Capture the cell that displays the provided text and extract its (x, y) central coordinate. 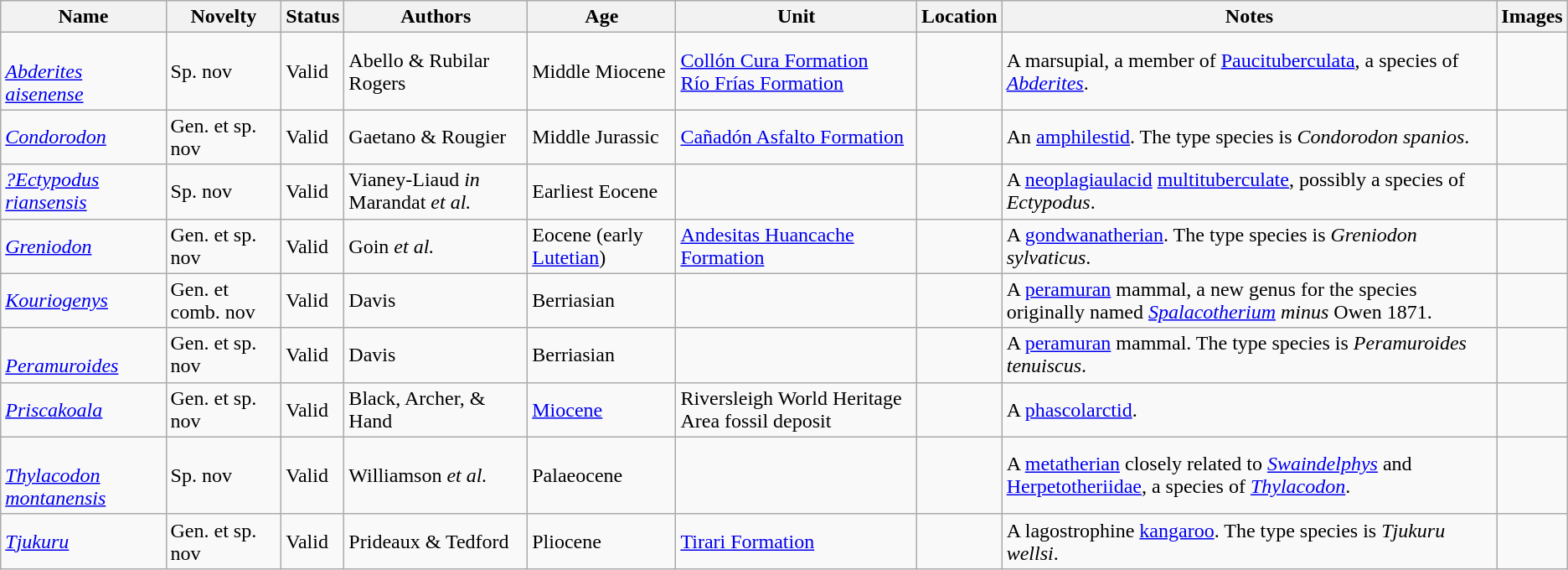
Cañadón Asfalto Formation (797, 137)
Riversleigh World Heritage Area fossil deposit (797, 409)
?Ectypodus riansensis (84, 191)
Palaeocene (601, 475)
A peramuran mammal, a new genus for the species originally named Spalacotherium minus Owen 1871. (1250, 300)
Vianey-Liaud in Marandat et al. (436, 191)
A gondwanatherian. The type species is Greniodon sylvaticus. (1250, 246)
Middle Jurassic (601, 137)
Goin et al. (436, 246)
Thylacodon montanensis (84, 475)
Images (1532, 17)
Notes (1250, 17)
Prideaux & Tedford (436, 541)
Black, Archer, & Hand (436, 409)
Middle Miocene (601, 71)
An amphilestid. The type species is Condorodon spanios. (1250, 137)
Unit (797, 17)
A metatherian closely related to Swaindelphys and Herpetotheriidae, a species of Thylacodon. (1250, 475)
Gen. et comb. nov (224, 300)
Tirari Formation (797, 541)
Priscakoala (84, 409)
Peramuroides (84, 355)
Eocene (early Lutetian) (601, 246)
Collón Cura FormationRío Frías Formation (797, 71)
A lagostrophine kangaroo. The type species is Tjukuru wellsi. (1250, 541)
Andesitas Huancache Formation (797, 246)
Condorodon (84, 137)
A marsupial, a member of Paucituberculata, a species of Abderites. (1250, 71)
Miocene (601, 409)
Novelty (224, 17)
Name (84, 17)
A peramuran mammal. The type species is Peramuroides tenuiscus. (1250, 355)
A phascolarctid. (1250, 409)
Williamson et al. (436, 475)
Pliocene (601, 541)
Authors (436, 17)
Location (959, 17)
Greniodon (84, 246)
Tjukuru (84, 541)
Abderites aisenense (84, 71)
Gaetano & Rougier (436, 137)
Age (601, 17)
Abello & Rubilar Rogers (436, 71)
Earliest Eocene (601, 191)
A neoplagiaulacid multituberculate, possibly a species of Ectypodus. (1250, 191)
Kouriogenys (84, 300)
Status (313, 17)
